From the cell containing the given text, extract its center point as [X, Y] coordinate. 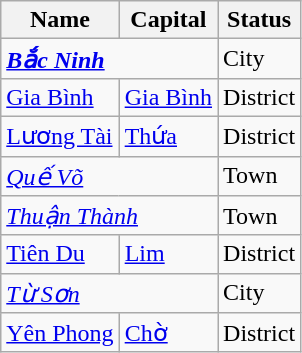
Chờ [168, 333]
Bắc Ninh [110, 59]
Thứa [168, 136]
Lim [168, 254]
Thuận Thành [110, 216]
Từ Sơn [110, 293]
Capital [168, 20]
Status [260, 20]
Quế Võ [110, 176]
Tiên Du [60, 254]
Name [60, 20]
Yên Phong [60, 333]
Lương Tài [60, 136]
